Detect which cell encompasses the target text, then output its (X, Y) center coordinate. 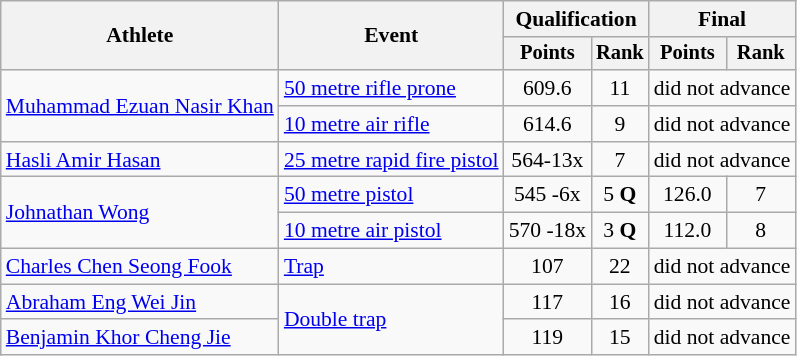
Qualification (576, 19)
Muhammad Ezuan Nasir Khan (140, 106)
Double trap (392, 320)
117 (548, 302)
609.6 (548, 88)
Johnathan Wong (140, 212)
Final (722, 19)
564-13x (548, 160)
126.0 (688, 195)
11 (620, 88)
9 (620, 124)
614.6 (548, 124)
545 -6x (548, 195)
50 metre pistol (392, 195)
3 Q (620, 231)
15 (620, 338)
10 metre air pistol (392, 231)
25 metre rapid fire pistol (392, 160)
119 (548, 338)
50 metre rifle prone (392, 88)
Trap (392, 267)
Benjamin Khor Cheng Jie (140, 338)
Athlete (140, 36)
112.0 (688, 231)
16 (620, 302)
8 (760, 231)
570 -18x (548, 231)
Hasli Amir Hasan (140, 160)
5 Q (620, 195)
Charles Chen Seong Fook (140, 267)
Abraham Eng Wei Jin (140, 302)
Event (392, 36)
107 (548, 267)
10 metre air rifle (392, 124)
22 (620, 267)
